Provide the (X, Y) coordinate of the cell's center where the given text is located.  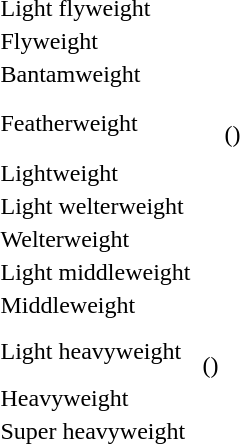
() (210, 352)
